Scan for the cell matching the given text and deliver its (x, y) coordinate at center. 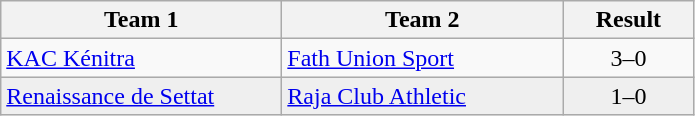
1–0 (628, 96)
Renaissance de Settat (142, 96)
Result (628, 20)
Fath Union Sport (422, 58)
Team 2 (422, 20)
Raja Club Athletic (422, 96)
3–0 (628, 58)
KAC Kénitra (142, 58)
Team 1 (142, 20)
